Return [X, Y] of the center of cell containing provided text 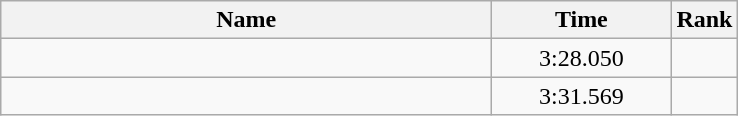
3:31.569 [582, 96]
Name [246, 20]
3:28.050 [582, 58]
Rank [704, 20]
Time [582, 20]
